For the text-containing cell, return its midpoint in (x, y) coordinate format. 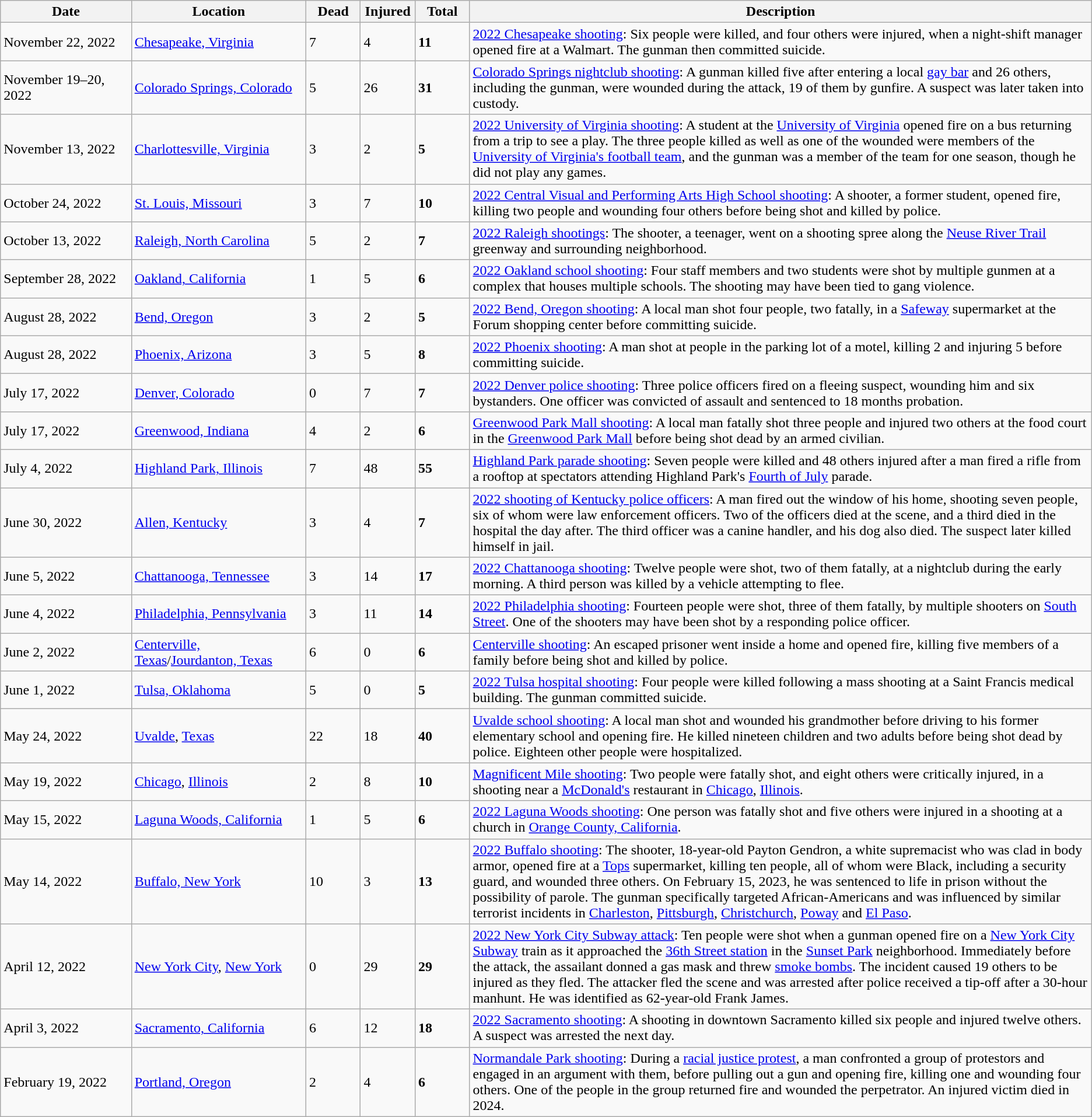
November 19–20, 2022 (66, 88)
October 24, 2022 (66, 203)
Tulsa, Oklahoma (218, 690)
October 13, 2022 (66, 240)
26 (388, 88)
Portland, Oregon (218, 1082)
2022 Phoenix shooting: A man shot at people in the parking lot of a motel, killing 2 and injuring 5 before committing suicide. (780, 355)
May 19, 2022 (66, 782)
New York City, New York (218, 966)
Date (66, 12)
Oakland, California (218, 279)
Description (780, 12)
Allen, Kentucky (218, 523)
Bend, Oregon (218, 316)
May 14, 2022 (66, 881)
Location (218, 12)
June 5, 2022 (66, 577)
Chesapeake, Virginia (218, 42)
May 24, 2022 (66, 736)
55 (442, 468)
Uvalde, Texas (218, 736)
Dead (333, 12)
Injured (388, 12)
48 (388, 468)
22 (333, 736)
2022 Laguna Woods shooting: One person was fatally shot and five others were injured in a shooting at a church in Orange County, California. (780, 819)
2022 Tulsa hospital shooting: Four people were killed following a mass shooting at a Saint Francis medical building. The gunman committed suicide. (780, 690)
April 12, 2022 (66, 966)
13 (442, 881)
Highland Park, Illinois (218, 468)
40 (442, 736)
Phoenix, Arizona (218, 355)
17 (442, 577)
Laguna Woods, California (218, 819)
May 15, 2022 (66, 819)
Total (442, 12)
Buffalo, New York (218, 881)
June 30, 2022 (66, 523)
Chattanooga, Tennessee (218, 577)
April 3, 2022 (66, 1028)
St. Louis, Missouri (218, 203)
2022 Raleigh shootings: The shooter, a teenager, went on a shooting spree along the Neuse River Trail greenway and surrounding neighborhood. (780, 240)
Denver, Colorado (218, 392)
July 4, 2022 (66, 468)
Raleigh, North Carolina (218, 240)
Sacramento, California (218, 1028)
June 4, 2022 (66, 614)
31 (442, 88)
Philadelphia, Pennsylvania (218, 614)
June 2, 2022 (66, 652)
Charlottesville, Virginia (218, 149)
September 28, 2022 (66, 279)
November 22, 2022 (66, 42)
12 (388, 1028)
Greenwood, Indiana (218, 431)
Chicago, Illinois (218, 782)
Centerville, Texas/Jourdanton, Texas (218, 652)
Colorado Springs, Colorado (218, 88)
November 13, 2022 (66, 149)
February 19, 2022 (66, 1082)
June 1, 2022 (66, 690)
2022 Sacramento shooting: A shooting in downtown Sacramento killed six people and injured twelve others. A suspect was arrested the next day. (780, 1028)
